From the cell containing the given text, extract its center point as (x, y) coordinate. 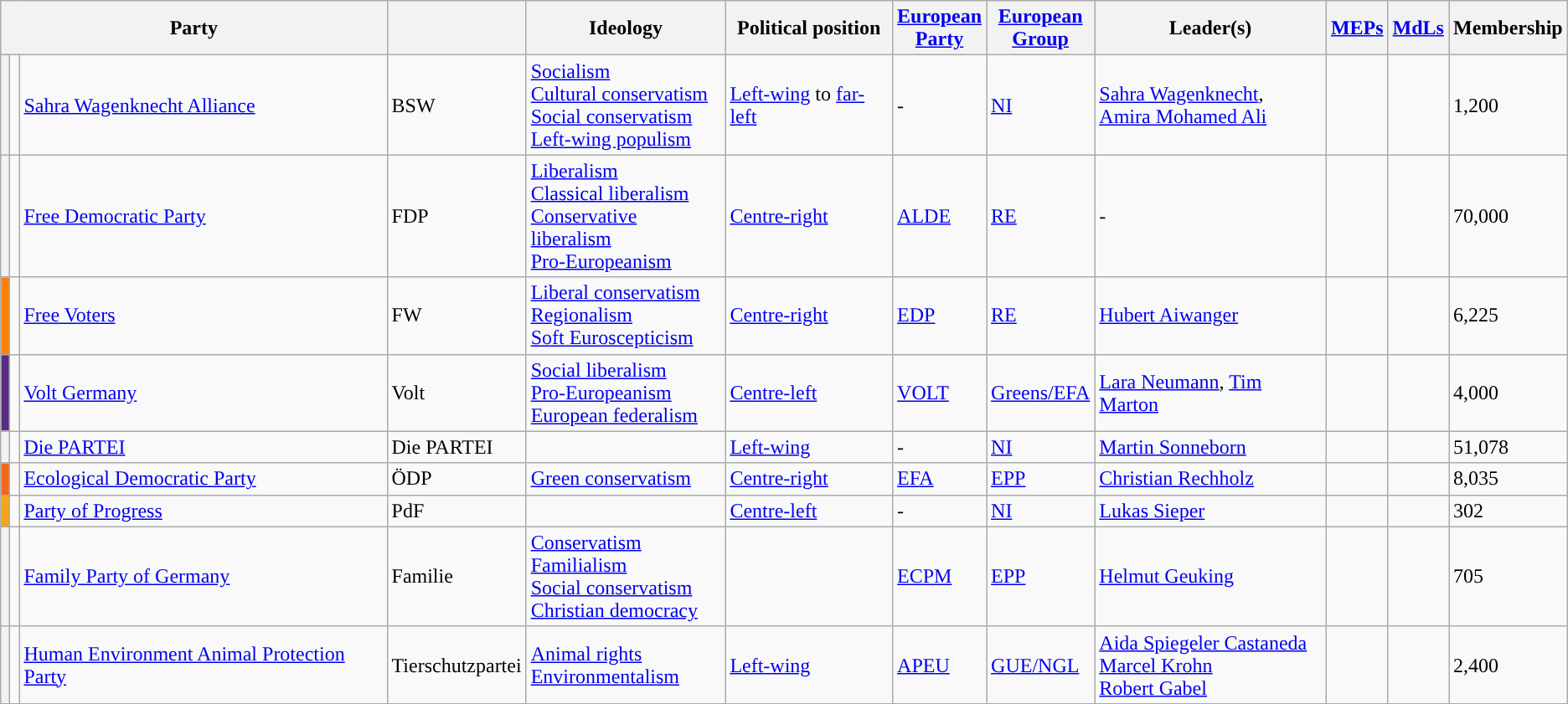
Sahra Wagenknecht,Amira Mohamed Ali (1211, 105)
MEPs (1357, 28)
Aida Spiegeler CastanedaMarcel KrohnRobert Gabel (1211, 665)
VOLT (940, 393)
ÖDP (456, 479)
6,225 (1509, 316)
BSW (456, 105)
302 (1509, 511)
Animal rightsEnvironmentalism (626, 665)
APEU (940, 665)
Party (194, 28)
Free Democratic Party (203, 216)
Left-wing to far-left (809, 105)
Free Voters (203, 316)
FDP (456, 216)
Volt (456, 393)
Political position (809, 28)
51,078 (1509, 447)
1,200 (1509, 105)
Sahra Wagenknecht Alliance (203, 105)
GUE/NGL (1040, 665)
Liberal conservatismRegionalismSoft Euroscepticism (626, 316)
ALDE (940, 216)
Tierschutzpartei (456, 665)
ECPM (940, 576)
Human Environment Animal Protection Party (203, 665)
Lukas Sieper (1211, 511)
8,035 (1509, 479)
LiberalismClassical liberalismConservative liberalismPro-Europeanism (626, 216)
Familie (456, 576)
Helmut Geuking (1211, 576)
EFA (940, 479)
Ideology (626, 28)
EDP (940, 316)
Membership (1509, 28)
MdLs (1418, 28)
4,000 (1509, 393)
Martin Sonneborn (1211, 447)
Greens/EFA (1040, 393)
Social liberalismPro-EuropeanismEuropean federalism (626, 393)
Christian Rechholz (1211, 479)
2,400 (1509, 665)
Leader(s) (1211, 28)
705 (1509, 576)
Ecological Democratic Party (203, 479)
70,000 (1509, 216)
PdF (456, 511)
Party of Progress (203, 511)
Family Party of Germany (203, 576)
EuropeanParty (940, 28)
ConservatismFamilialismSocial conservatismChristian democracy (626, 576)
SocialismCultural conservatismSocial conservatismLeft-wing populism (626, 105)
EuropeanGroup (1040, 28)
Hubert Aiwanger (1211, 316)
Lara Neumann, Tim Marton (1211, 393)
Green conservatism (626, 479)
FW (456, 316)
Volt Germany (203, 393)
